Return the (X, Y) coordinate for the center point of the cell that contains the specified text.  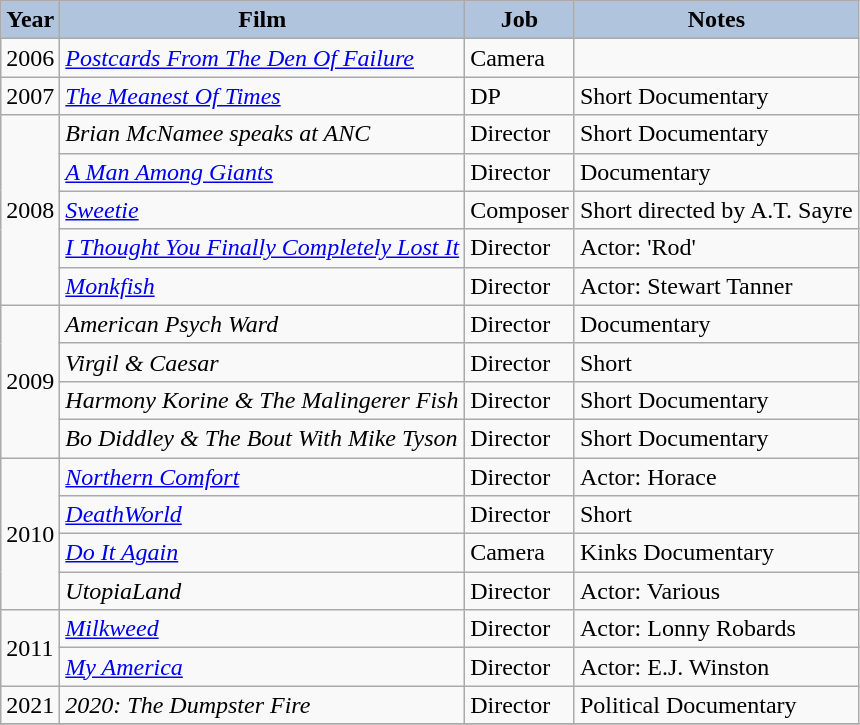
DP (520, 96)
Bo Diddley & The Bout With Mike Tyson (262, 438)
2021 (30, 705)
Kinks Documentary (716, 553)
UtopiaLand (262, 591)
2009 (30, 381)
2006 (30, 58)
Milkweed (262, 629)
Sweetie (262, 210)
Actor: E.J. Winston (716, 667)
Actor: Stewart Tanner (716, 286)
Actor: Horace (716, 477)
2008 (30, 210)
Actor: 'Rod' (716, 248)
I Thought You Finally Completely Lost It (262, 248)
Film (262, 20)
Brian McNamee speaks at ANC (262, 134)
Northern Comfort (262, 477)
Short directed by A.T. Sayre (716, 210)
Virgil & Caesar (262, 362)
American Psych Ward (262, 324)
My America (262, 667)
The Meanest Of Times (262, 96)
2020: The Dumpster Fire (262, 705)
Year (30, 20)
Notes (716, 20)
2011 (30, 648)
Actor: Lonny Robards (716, 629)
2007 (30, 96)
Composer (520, 210)
Harmony Korine & The Malingerer Fish (262, 400)
Actor: Various (716, 591)
DeathWorld (262, 515)
2010 (30, 534)
Monkfish (262, 286)
Postcards From The Den Of Failure (262, 58)
A Man Among Giants (262, 172)
Job (520, 20)
Political Documentary (716, 705)
Do It Again (262, 553)
